Search for the cell housing the specified text and yield its [X, Y] center coordinate. 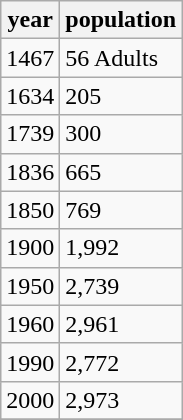
1,992 [121, 248]
1900 [30, 248]
2,739 [121, 286]
56 Adults [121, 58]
2,961 [121, 324]
2,973 [121, 400]
1739 [30, 134]
1467 [30, 58]
1836 [30, 172]
population [121, 20]
1850 [30, 210]
1960 [30, 324]
205 [121, 96]
1950 [30, 286]
665 [121, 172]
2,772 [121, 362]
300 [121, 134]
2000 [30, 400]
1990 [30, 362]
year [30, 20]
1634 [30, 96]
769 [121, 210]
